Locate the cell with the specified text and output its (X, Y) center coordinate. 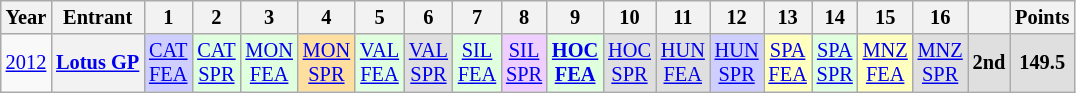
HUNSPR (737, 63)
Entrant (98, 17)
16 (940, 17)
SILFEA (477, 63)
12 (737, 17)
Points (1042, 17)
HUNFEA (683, 63)
Lotus GP (98, 63)
VALFEA (380, 63)
9 (575, 17)
CATFEA (168, 63)
6 (428, 17)
CATSPR (216, 63)
5 (380, 17)
149.5 (1042, 63)
HOCFEA (575, 63)
MNZFEA (886, 63)
3 (270, 17)
2nd (990, 63)
MONSPR (326, 63)
HOCSPR (630, 63)
SPASPR (835, 63)
SILSPR (524, 63)
13 (788, 17)
7 (477, 17)
2 (216, 17)
Year (26, 17)
SPAFEA (788, 63)
8 (524, 17)
15 (886, 17)
MONFEA (270, 63)
11 (683, 17)
VALSPR (428, 63)
1 (168, 17)
4 (326, 17)
10 (630, 17)
MNZSPR (940, 63)
14 (835, 17)
2012 (26, 63)
